For the text-containing cell, return its midpoint in [X, Y] coordinate format. 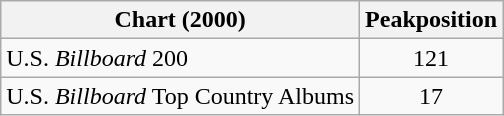
U.S. Billboard 200 [180, 58]
Chart (2000) [180, 20]
121 [432, 58]
U.S. Billboard Top Country Albums [180, 96]
17 [432, 96]
Peakposition [432, 20]
